Determine the [x, y] coordinate at the center of the cell enclosing the given text.  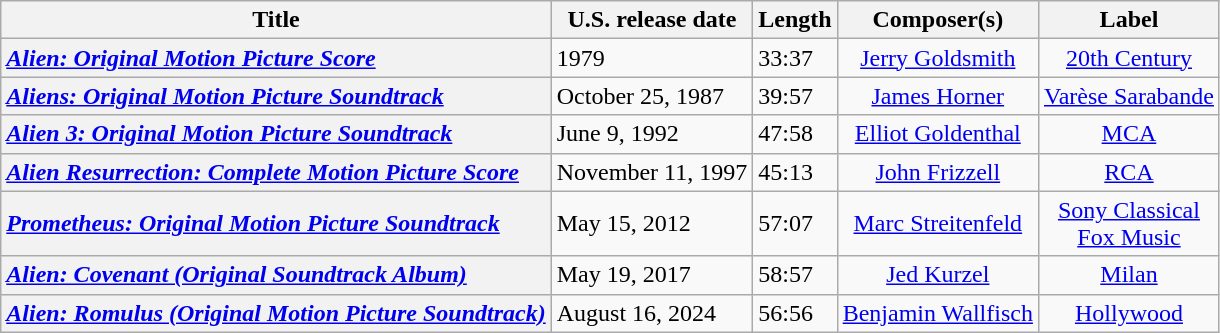
Jed Kurzel [938, 275]
May 19, 2017 [652, 275]
Prometheus: Original Motion Picture Soundtrack [276, 224]
John Frizzell [938, 172]
Composer(s) [938, 20]
56:56 [795, 313]
Length [795, 20]
Benjamin Wallfisch [938, 313]
Milan [1128, 275]
20th Century [1128, 58]
Varèse Sarabande [1128, 96]
Hollywood [1128, 313]
Alien Resurrection: Complete Motion Picture Score [276, 172]
U.S. release date [652, 20]
Alien: Original Motion Picture Score [276, 58]
Marc Streitenfeld [938, 224]
Alien 3: Original Motion Picture Soundtrack [276, 134]
November 11, 1997 [652, 172]
August 16, 2024 [652, 313]
Jerry Goldsmith [938, 58]
33:37 [795, 58]
Alien: Covenant (Original Soundtrack Album) [276, 275]
45:13 [795, 172]
Sony ClassicalFox Music [1128, 224]
47:58 [795, 134]
1979 [652, 58]
James Horner [938, 96]
Elliot Goldenthal [938, 134]
Aliens: Original Motion Picture Soundtrack [276, 96]
RCA [1128, 172]
Alien: Romulus (Original Motion Picture Soundtrack) [276, 313]
October 25, 1987 [652, 96]
39:57 [795, 96]
Label [1128, 20]
MCA [1128, 134]
Title [276, 20]
June 9, 1992 [652, 134]
May 15, 2012 [652, 224]
57:07 [795, 224]
58:57 [795, 275]
